For the text-containing cell, return its midpoint in [x, y] coordinate format. 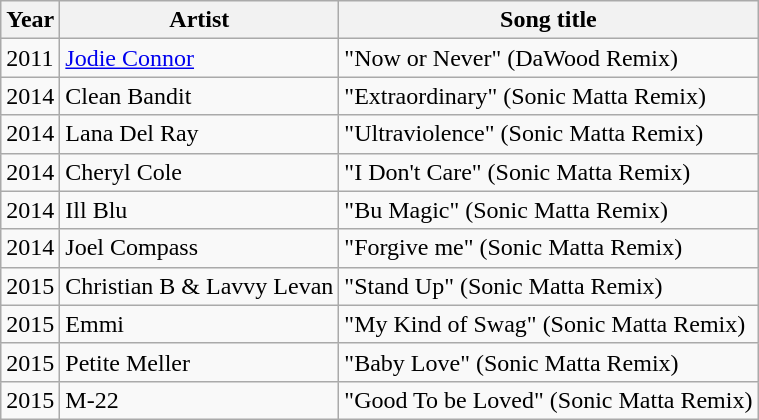
"Ultraviolence" (Sonic Matta Remix) [548, 134]
"Extraordinary" (Sonic Matta Remix) [548, 96]
"I Don't Care" (Sonic Matta Remix) [548, 172]
"Bu Magic" (Sonic Matta Remix) [548, 210]
Lana Del Ray [200, 134]
Emmi [200, 324]
Joel Compass [200, 248]
M-22 [200, 400]
Petite Meller [200, 362]
"My Kind of Swag" (Sonic Matta Remix) [548, 324]
"Baby Love" (Sonic Matta Remix) [548, 362]
"Stand Up" (Sonic Matta Remix) [548, 286]
Year [30, 20]
"Now or Never" (DaWood Remix) [548, 58]
Cheryl Cole [200, 172]
Ill Blu [200, 210]
Clean Bandit [200, 96]
Jodie Connor [200, 58]
2011 [30, 58]
Song title [548, 20]
"Good To be Loved" (Sonic Matta Remix) [548, 400]
Artist [200, 20]
Christian B & Lavvy Levan [200, 286]
"Forgive me" (Sonic Matta Remix) [548, 248]
